For the text-containing cell, return its midpoint in [x, y] coordinate format. 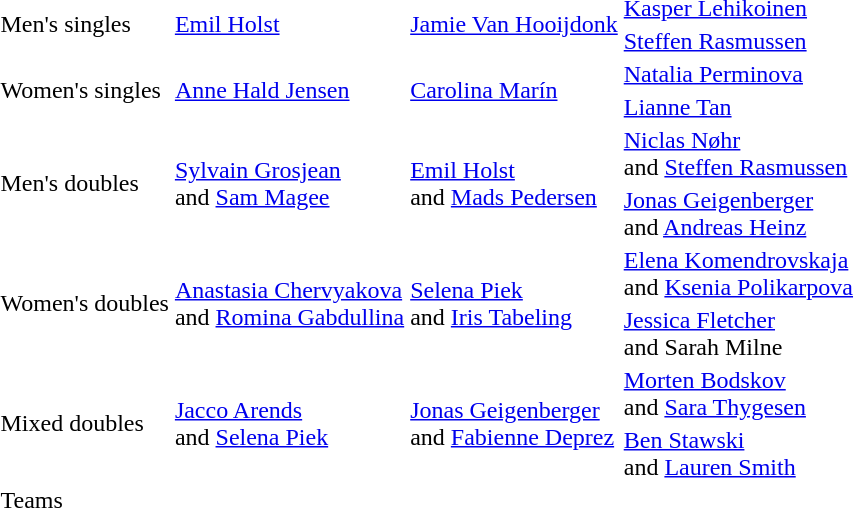
Anne Hald Jensen [289, 90]
Selena Piekand Iris Tabeling [514, 304]
Natalia Perminova [738, 74]
Jonas Geigenbergerand Fabienne Deprez [514, 424]
Carolina Marín [514, 90]
Anastasia Chervyakovaand Romina Gabdullina [289, 304]
Ben Stawskiand Lauren Smith [738, 454]
Jessica Fletcherand Sarah Milne [738, 334]
Sylvain Grosjeanand Sam Magee [289, 184]
Jonas Geigenbergerand Andreas Heinz [738, 214]
Jacco Arendsand Selena Piek [289, 424]
Lianne Tan [738, 107]
Emil Holstand Mads Pedersen [514, 184]
Elena Komendrovskajaand Ksenia Polikarpova [738, 274]
Niclas Nøhrand Steffen Rasmussen [738, 154]
Morten Bodskovand Sara Thygesen [738, 394]
Steffen Rasmussen [738, 41]
